Capture the cell that displays the provided text and extract its (x, y) central coordinate. 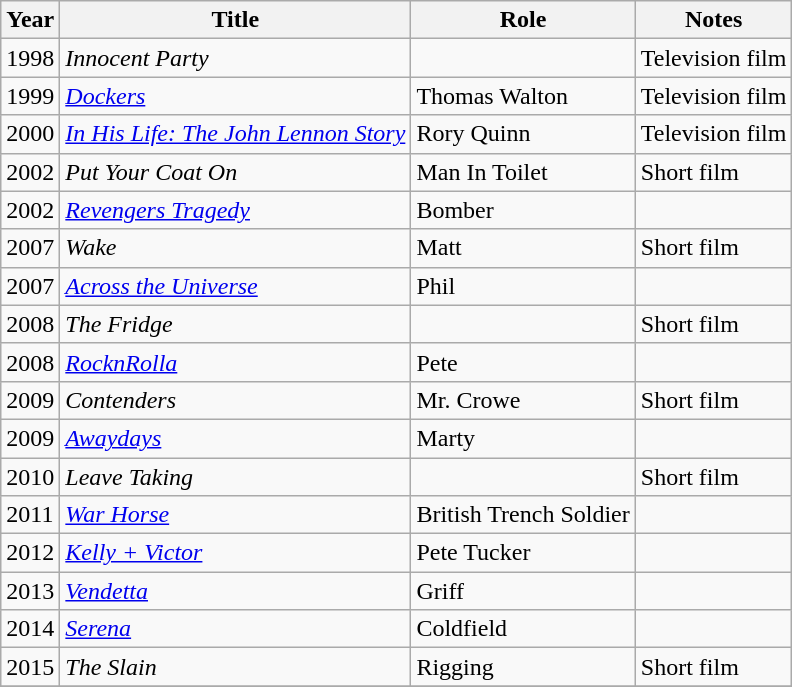
British Trench Soldier (523, 515)
Bomber (523, 210)
In His Life: The John Lennon Story (236, 134)
Innocent Party (236, 58)
Contenders (236, 400)
Thomas Walton (523, 96)
2013 (30, 591)
Year (30, 20)
Man In Toilet (523, 172)
Revengers Tragedy (236, 210)
1998 (30, 58)
Wake (236, 248)
Dockers (236, 96)
The Slain (236, 667)
Pete Tucker (523, 553)
2000 (30, 134)
2015 (30, 667)
Notes (714, 20)
Title (236, 20)
2010 (30, 477)
Serena (236, 629)
Marty (523, 438)
2011 (30, 515)
Matt (523, 248)
RocknRolla (236, 362)
2014 (30, 629)
Phil (523, 286)
Role (523, 20)
2012 (30, 553)
Coldfield (523, 629)
Mr. Crowe (523, 400)
1999 (30, 96)
Kelly + Victor (236, 553)
Griff (523, 591)
War Horse (236, 515)
Put Your Coat On (236, 172)
Rigging (523, 667)
Across the Universe (236, 286)
Pete (523, 362)
The Fridge (236, 324)
Vendetta (236, 591)
Rory Quinn (523, 134)
Awaydays (236, 438)
Leave Taking (236, 477)
